Find where the given text appears and provide that cell's center as (X, Y) coordinate. 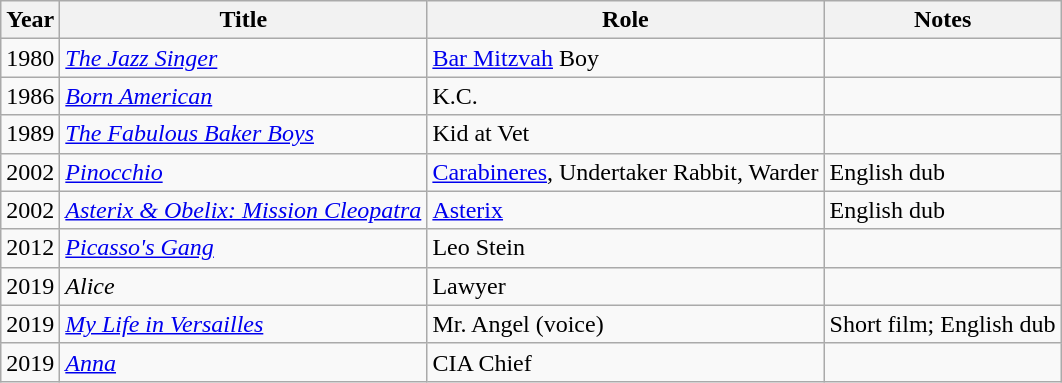
Short film; English dub (942, 324)
Carabineres, Undertaker Rabbit, Warder (626, 172)
Asterix & Obelix: Mission Cleopatra (244, 210)
2012 (30, 248)
1980 (30, 58)
Year (30, 20)
Picasso's Gang (244, 248)
My Life in Versailles (244, 324)
1986 (30, 96)
CIA Chief (626, 362)
Leo Stein (626, 248)
Pinocchio (244, 172)
Asterix (626, 210)
Kid at Vet (626, 134)
1989 (30, 134)
Mr. Angel (voice) (626, 324)
Notes (942, 20)
The Fabulous Baker Boys (244, 134)
The Jazz Singer (244, 58)
Bar Mitzvah Boy (626, 58)
Title (244, 20)
Born American (244, 96)
K.C. (626, 96)
Alice (244, 286)
Anna (244, 362)
Lawyer (626, 286)
Role (626, 20)
